Search for the cell housing the specified text and yield its (x, y) center coordinate. 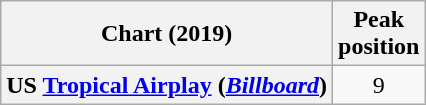
9 (379, 85)
Chart (2019) (167, 34)
Peakposition (379, 34)
US Tropical Airplay (Billboard) (167, 85)
